Locate the cell with the specified text and output its [X, Y] center coordinate. 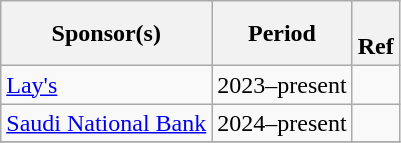
2023–present [282, 85]
Lay's [106, 85]
Saudi National Bank [106, 123]
Sponsor(s) [106, 34]
Ref [376, 34]
Period [282, 34]
2024–present [282, 123]
